Find where the given text appears and provide that cell's center as [X, Y] coordinate. 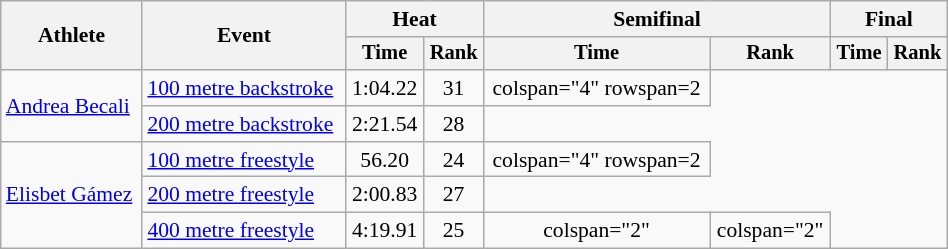
1:04.22 [385, 88]
2:00.83 [385, 195]
56.20 [385, 160]
24 [454, 160]
400 metre freestyle [244, 231]
Heat [415, 19]
200 metre freestyle [244, 195]
28 [454, 124]
Event [244, 36]
100 metre backstroke [244, 88]
Andrea Becali [72, 106]
27 [454, 195]
2:21.54 [385, 124]
100 metre freestyle [244, 160]
31 [454, 88]
25 [454, 231]
Athlete [72, 36]
200 metre backstroke [244, 124]
Final [890, 19]
4:19.91 [385, 231]
Elisbet Gámez [72, 196]
Semifinal [656, 19]
